From the cell containing the given text, extract its center point as (X, Y) coordinate. 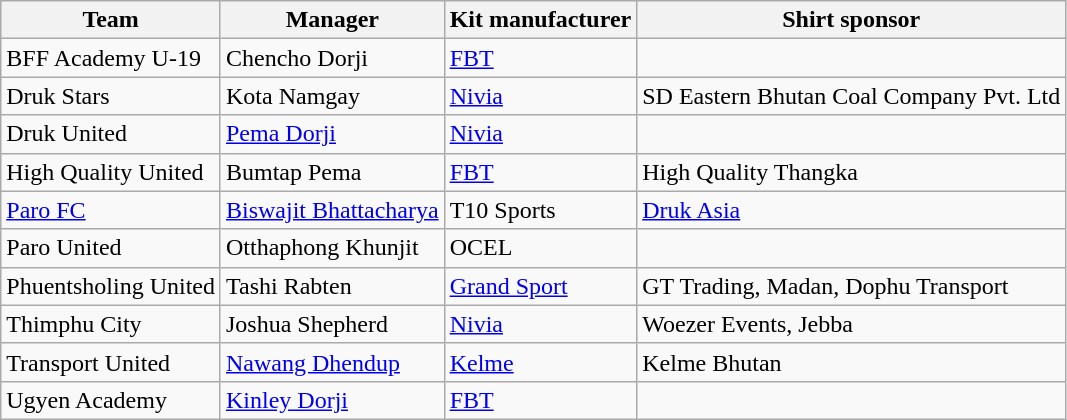
Tashi Rabten (332, 286)
Woezer Events, Jebba (852, 324)
Phuentsholing United (111, 286)
GT Trading, Madan, Dophu Transport (852, 286)
Druk Stars (111, 96)
Thimphu City (111, 324)
Kelme Bhutan (852, 362)
Kit manufacturer (540, 20)
Team (111, 20)
Manager (332, 20)
Biswajit Bhattacharya (332, 210)
High Quality United (111, 172)
Pema Dorji (332, 134)
Bumtap Pema (332, 172)
OCEL (540, 248)
Ugyen Academy (111, 400)
Paro FC (111, 210)
Kinley Dorji (332, 400)
Druk United (111, 134)
Joshua Shepherd (332, 324)
Kelme (540, 362)
Grand Sport (540, 286)
Transport United (111, 362)
Paro United (111, 248)
Nawang Dhendup (332, 362)
Chencho Dorji (332, 58)
High Quality Thangka (852, 172)
Shirt sponsor (852, 20)
T10 Sports (540, 210)
Druk Asia (852, 210)
Otthaphong Khunjit (332, 248)
SD Eastern Bhutan Coal Company Pvt. Ltd (852, 96)
Kota Namgay (332, 96)
BFF Academy U-19 (111, 58)
